Output the (x, y) coordinate of the center of the cell containing the given text.  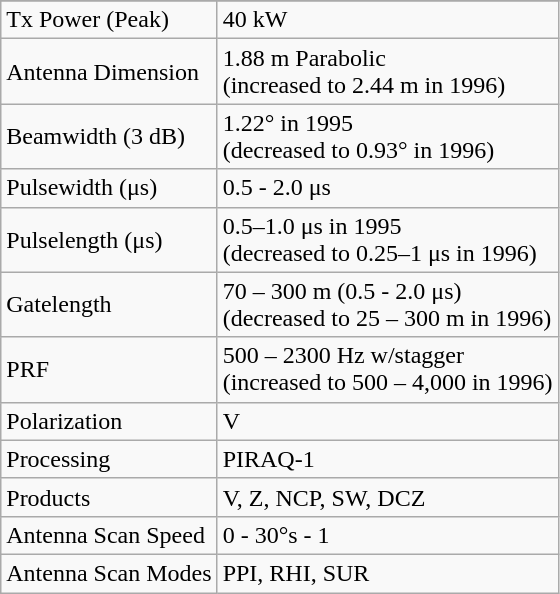
PRF (109, 370)
PIRAQ-1 (388, 459)
Pulsewidth (μs) (109, 188)
1.88 m Parabolic(increased to 2.44 m in 1996) (388, 72)
Antenna Dimension (109, 72)
Processing (109, 459)
1.22° in 1995(decreased to 0.93° in 1996) (388, 136)
V, Z, NCP, SW, DCZ (388, 497)
Tx Power (Peak) (109, 20)
0.5–1.0 μs in 1995(decreased to 0.25–1 μs in 1996) (388, 240)
V (388, 421)
0.5 - 2.0 μs (388, 188)
Beamwidth (3 dB) (109, 136)
Products (109, 497)
Gatelength (109, 304)
Antenna Scan Speed (109, 535)
70 – 300 m (0.5 - 2.0 μs)(decreased to 25 – 300 m in 1996) (388, 304)
0 - 30°s - 1 (388, 535)
Polarization (109, 421)
Pulselength (μs) (109, 240)
PPI, RHI, SUR (388, 573)
500 – 2300 Hz w/stagger(increased to 500 – 4,000 in 1996) (388, 370)
40 kW (388, 20)
Antenna Scan Modes (109, 573)
